Output the (x, y) coordinate of the center of the cell containing the given text.  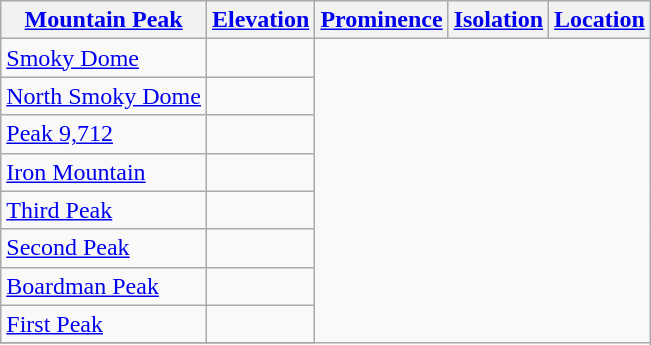
First Peak (104, 324)
Mountain Peak (104, 20)
Second Peak (104, 248)
Boardman Peak (104, 286)
Prominence (382, 20)
Elevation (260, 20)
Location (600, 20)
Iron Mountain (104, 172)
Peak 9,712 (104, 134)
Isolation (498, 20)
Smoky Dome (104, 58)
Third Peak (104, 210)
North Smoky Dome (104, 96)
